Search for the cell housing the specified text and yield its (X, Y) center coordinate. 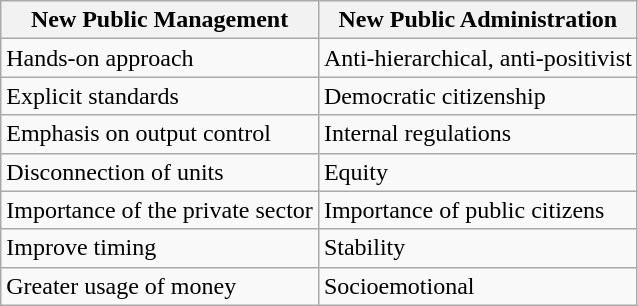
Improve timing (160, 248)
Greater usage of money (160, 286)
Hands-on approach (160, 58)
New Public Management (160, 20)
Emphasis on output control (160, 134)
Disconnection of units (160, 172)
Stability (478, 248)
Anti-hierarchical, anti-positivist (478, 58)
Democratic citizenship (478, 96)
Equity (478, 172)
Socioemotional (478, 286)
Internal regulations (478, 134)
Explicit standards (160, 96)
Importance of the private sector (160, 210)
New Public Administration (478, 20)
Importance of public citizens (478, 210)
